Locate the cell with the specified text and output its (X, Y) center coordinate. 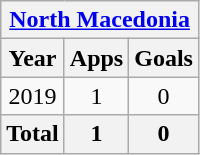
Year (33, 58)
Goals (164, 58)
Total (33, 134)
Apps (96, 58)
North Macedonia (100, 20)
2019 (33, 96)
